Search for the cell housing the specified text and yield its [x, y] center coordinate. 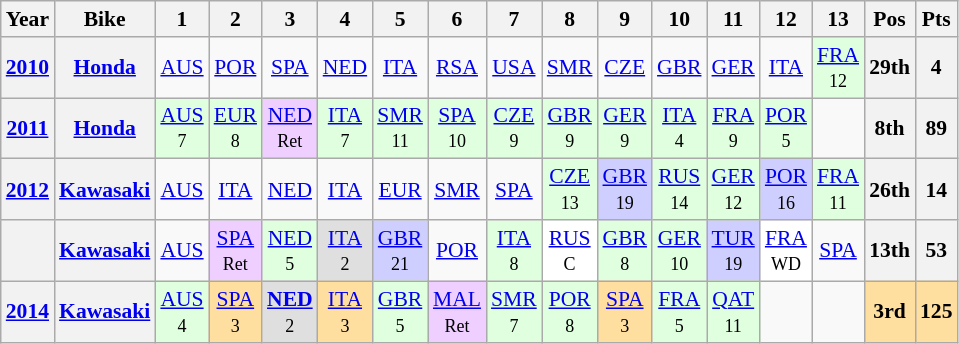
Year [28, 19]
CZE9 [514, 128]
1 [182, 19]
ITA4 [680, 128]
SMR7 [514, 312]
89 [936, 128]
GER [734, 68]
12 [786, 19]
USA [514, 68]
FRA12 [838, 68]
MALRet [457, 312]
3 [290, 19]
13 [838, 19]
FRA11 [838, 190]
EUR8 [236, 128]
NED5 [290, 250]
POR8 [570, 312]
FRAWD [786, 250]
2012 [28, 190]
QAT11 [734, 312]
8 [570, 19]
RUS14 [680, 190]
GBR5 [400, 312]
NED2 [290, 312]
SPA10 [457, 128]
GBR21 [400, 250]
2 [236, 19]
ITA2 [345, 250]
ITA8 [514, 250]
53 [936, 250]
Pts [936, 19]
GBR19 [624, 190]
2014 [28, 312]
FRA9 [734, 128]
ITA3 [345, 312]
13th [890, 250]
8th [890, 128]
GER12 [734, 190]
2011 [28, 128]
TUR19 [734, 250]
11 [734, 19]
AUS7 [182, 128]
10 [680, 19]
GER10 [680, 250]
Bike [104, 19]
Pos [890, 19]
26th [890, 190]
ITA7 [345, 128]
SPARet [236, 250]
GBR [680, 68]
GBR8 [624, 250]
NEDRet [290, 128]
125 [936, 312]
FRA5 [680, 312]
2010 [28, 68]
7 [514, 19]
EUR [400, 190]
3rd [890, 312]
SMR11 [400, 128]
14 [936, 190]
6 [457, 19]
GBR9 [570, 128]
5 [400, 19]
POR5 [786, 128]
RUSC [570, 250]
GER9 [624, 128]
CZE13 [570, 190]
9 [624, 19]
RSA [457, 68]
CZE [624, 68]
POR16 [786, 190]
AUS4 [182, 312]
29th [890, 68]
